Pinpoint the cell where the given text exists, returning its [X, Y] midpoint coordinate. 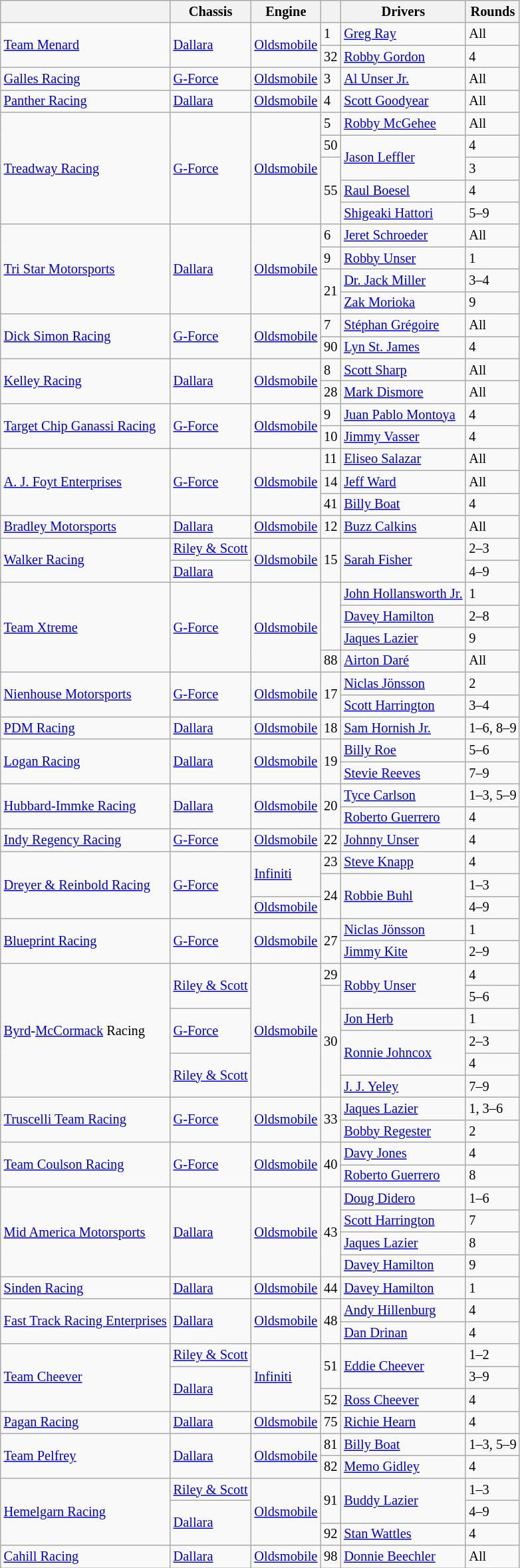
Donnie Beechler [403, 1557]
Doug Didero [403, 1198]
Team Menard [85, 45]
Sam Hornish Jr. [403, 728]
11 [330, 459]
Dreyer & Reinbold Racing [85, 885]
27 [330, 941]
Stéphan Grégoire [403, 325]
Engine [286, 11]
Sinden Racing [85, 1288]
Billy Roe [403, 750]
14 [330, 482]
Hemelgarn Racing [85, 1511]
92 [330, 1534]
52 [330, 1400]
82 [330, 1467]
Dick Simon Racing [85, 337]
10 [330, 437]
1–6, 8–9 [492, 728]
Chassis [211, 11]
Eliseo Salazar [403, 459]
Galles Racing [85, 78]
1, 3–6 [492, 1109]
Blueprint Racing [85, 941]
6 [330, 235]
55 [330, 190]
19 [330, 761]
Robby Gordon [403, 57]
Buddy Lazier [403, 1501]
29 [330, 975]
81 [330, 1444]
Ronnie Johncox [403, 1052]
Hubbard-Immke Racing [85, 806]
Mark Dismore [403, 392]
51 [330, 1366]
Team Coulson Racing [85, 1164]
20 [330, 806]
Jeret Schroeder [403, 235]
Lyn St. James [403, 347]
90 [330, 347]
50 [330, 146]
12 [330, 526]
Treadway Racing [85, 168]
40 [330, 1164]
J. J. Yeley [403, 1086]
Target Chip Ganassi Racing [85, 426]
Johnny Unser [403, 840]
1–6 [492, 1198]
Al Unser Jr. [403, 78]
Shigeaki Hattori [403, 213]
Greg Ray [403, 34]
28 [330, 392]
17 [330, 695]
Zak Morioka [403, 303]
Sarah Fisher [403, 560]
Logan Racing [85, 761]
Bradley Motorsports [85, 526]
88 [330, 661]
Buzz Calkins [403, 526]
21 [330, 291]
Richie Hearn [403, 1422]
Byrd-McCormack Racing [85, 1030]
A. J. Foyt Enterprises [85, 482]
Robby McGehee [403, 124]
30 [330, 1041]
32 [330, 57]
33 [330, 1120]
Mid America Motorsports [85, 1232]
Scott Sharp [403, 370]
98 [330, 1557]
Kelley Racing [85, 381]
Rounds [492, 11]
5–9 [492, 213]
18 [330, 728]
Bobby Regester [403, 1131]
2–8 [492, 616]
48 [330, 1321]
Fast Track Racing Enterprises [85, 1321]
Davy Jones [403, 1154]
22 [330, 840]
Truscelli Team Racing [85, 1120]
75 [330, 1422]
Jimmy Kite [403, 952]
Robbie Buhl [403, 895]
Indy Regency Racing [85, 840]
Eddie Cheever [403, 1366]
Ross Cheever [403, 1400]
Tri Star Motorsports [85, 269]
1–2 [492, 1355]
PDM Racing [85, 728]
Tyce Carlson [403, 795]
Stevie Reeves [403, 773]
Cahill Racing [85, 1557]
43 [330, 1232]
Team Pelfrey [85, 1456]
Stan Wattles [403, 1534]
23 [330, 862]
Nienhouse Motorsports [85, 695]
Dr. Jack Miller [403, 280]
John Hollansworth Jr. [403, 593]
Panther Racing [85, 101]
Walker Racing [85, 560]
5 [330, 124]
Drivers [403, 11]
Jon Herb [403, 1019]
Jeff Ward [403, 482]
Juan Pablo Montoya [403, 414]
3–9 [492, 1377]
Pagan Racing [85, 1422]
Raul Boesel [403, 191]
44 [330, 1288]
Airton Daré [403, 661]
Scott Goodyear [403, 101]
41 [330, 504]
91 [330, 1501]
Team Xtreme [85, 627]
Dan Drinan [403, 1333]
Andy Hillenburg [403, 1310]
Steve Knapp [403, 862]
Jimmy Vasser [403, 437]
Jason Leffler [403, 157]
Memo Gidley [403, 1467]
24 [330, 895]
2–9 [492, 952]
15 [330, 560]
Team Cheever [85, 1377]
